Detect which cell encompasses the target text, then output its [X, Y] center coordinate. 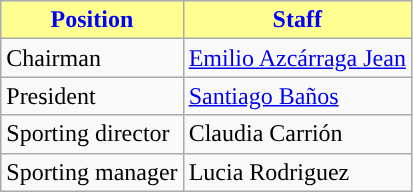
President [92, 96]
Emilio Azcárraga Jean [297, 58]
Sporting manager [92, 172]
Lucia Rodriguez [297, 172]
Sporting director [92, 134]
Chairman [92, 58]
Position [92, 20]
Claudia Carrión [297, 134]
Staff [297, 20]
Santiago Baños [297, 96]
